Locate the cell with the specified text and output its [X, Y] center coordinate. 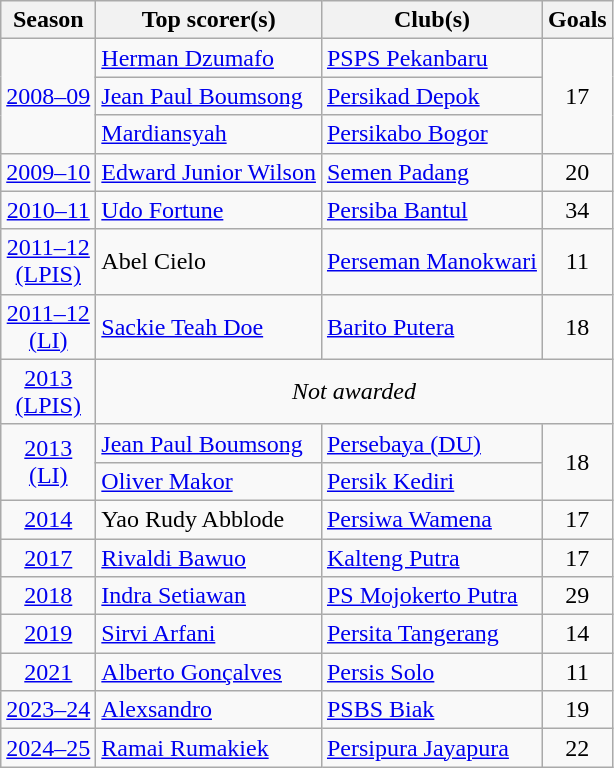
Club(s) [432, 20]
Persikabo Bogor [432, 134]
20 [577, 172]
Perseman Manokwari [432, 262]
2014 [48, 519]
Persita Tangerang [432, 634]
Mardiansyah [209, 134]
2011–12(LI) [48, 326]
Persis Solo [432, 672]
Alberto Gonçalves [209, 672]
Sirvi Arfani [209, 634]
Persipura Jayapura [432, 748]
PSBS Biak [432, 710]
Persiba Bantul [432, 210]
Goals [577, 20]
2011–12(LPIS) [48, 262]
Herman Dzumafo [209, 58]
Edward Junior Wilson [209, 172]
Persebaya (DU) [432, 443]
2009–10 [48, 172]
2021 [48, 672]
PSPS Pekanbaru [432, 58]
29 [577, 596]
Indra Setiawan [209, 596]
22 [577, 748]
2019 [48, 634]
Ramai Rumakiek [209, 748]
Not awarded [354, 392]
Barito Putera [432, 326]
Yao Rudy Abblode [209, 519]
Persiwa Wamena [432, 519]
Season [48, 20]
Semen Padang [432, 172]
Oliver Makor [209, 481]
Persik Kediri [432, 481]
Kalteng Putra [432, 557]
PS Mojokerto Putra [432, 596]
2018 [48, 596]
Rivaldi Bawuo [209, 557]
2023–24 [48, 710]
Persikad Depok [432, 96]
Abel Cielo [209, 262]
Alexsandro [209, 710]
19 [577, 710]
14 [577, 634]
2013(LPIS) [48, 392]
Sackie Teah Doe [209, 326]
2010–11 [48, 210]
2024–25 [48, 748]
2013(LI) [48, 462]
Top scorer(s) [209, 20]
2008–09 [48, 96]
Udo Fortune [209, 210]
34 [577, 210]
2017 [48, 557]
